Output the [X, Y] coordinate of the center of the cell containing the given text.  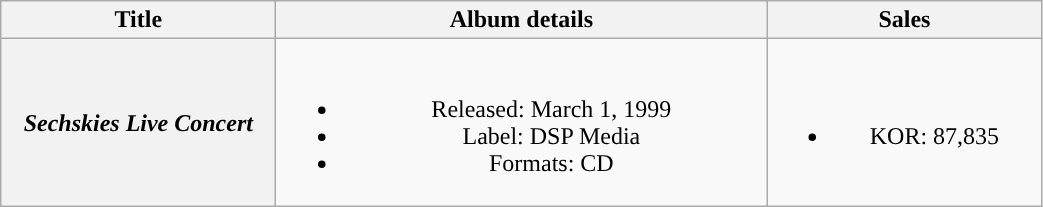
KOR: 87,835 [904, 122]
Title [138, 20]
Album details [522, 20]
Released: March 1, 1999Label: DSP MediaFormats: CD [522, 122]
Sechskies Live Concert [138, 122]
Sales [904, 20]
